Return [x, y] of the center of cell containing provided text 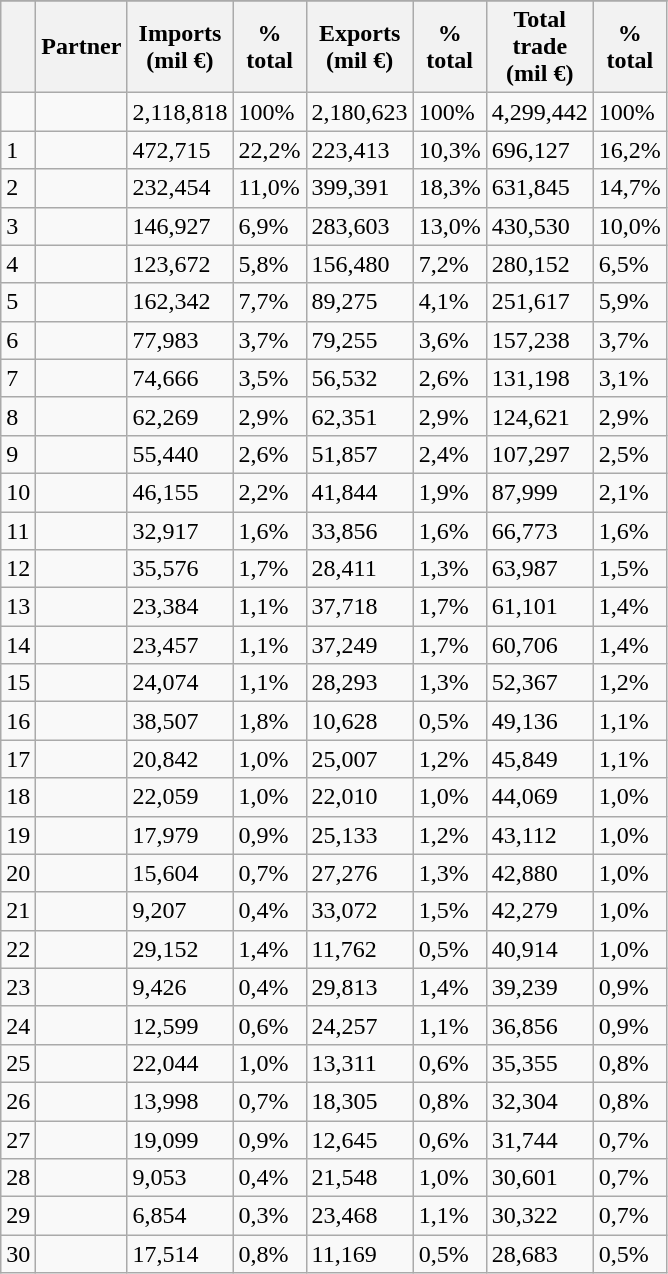
18,3% [450, 188]
107,297 [540, 454]
27,276 [360, 873]
44,069 [540, 797]
472,715 [180, 150]
3 [18, 226]
7,7% [270, 302]
11,762 [360, 949]
14 [18, 645]
24,074 [180, 683]
22 [18, 949]
37,249 [360, 645]
12,599 [180, 1025]
62,269 [180, 416]
124,621 [540, 416]
20 [18, 873]
8 [18, 416]
15,604 [180, 873]
9,426 [180, 987]
2,4% [450, 454]
45,849 [540, 759]
23,457 [180, 645]
40,914 [540, 949]
32,304 [540, 1101]
696,127 [540, 150]
32,917 [180, 531]
35,355 [540, 1063]
27 [18, 1139]
33,856 [360, 531]
430,530 [540, 226]
12 [18, 569]
33,072 [360, 911]
4,299,442 [540, 112]
87,999 [540, 492]
46,155 [180, 492]
11 [18, 531]
28 [18, 1178]
56,532 [360, 378]
14,7% [630, 188]
280,152 [540, 264]
17,979 [180, 835]
0,3% [270, 1216]
7 [18, 378]
25,007 [360, 759]
Imports(mil €) [180, 47]
29 [18, 1216]
5,9% [630, 302]
22,044 [180, 1063]
2,180,623 [360, 112]
9,207 [180, 911]
399,391 [360, 188]
Totaltrade(mil €) [540, 47]
2,118,818 [180, 112]
62,351 [360, 416]
23,468 [360, 1216]
Exports(mil €) [360, 47]
31,744 [540, 1139]
131,198 [540, 378]
19,099 [180, 1139]
146,927 [180, 226]
1,8% [270, 721]
60,706 [540, 645]
55,440 [180, 454]
7,2% [450, 264]
1,9% [450, 492]
21 [18, 911]
2,1% [630, 492]
1 [18, 150]
3,6% [450, 340]
16 [18, 721]
9,053 [180, 1178]
25,133 [360, 835]
13,998 [180, 1101]
6,854 [180, 1216]
30 [18, 1254]
66,773 [540, 531]
Partner [82, 47]
19 [18, 835]
29,152 [180, 949]
51,857 [360, 454]
30,601 [540, 1178]
35,576 [180, 569]
3,1% [630, 378]
37,718 [360, 607]
28,411 [360, 569]
17,514 [180, 1254]
10,628 [360, 721]
41,844 [360, 492]
631,845 [540, 188]
2,5% [630, 454]
36,856 [540, 1025]
63,987 [540, 569]
5,8% [270, 264]
251,617 [540, 302]
4,1% [450, 302]
2,2% [270, 492]
11,0% [270, 188]
74,666 [180, 378]
43,112 [540, 835]
283,603 [360, 226]
5 [18, 302]
23 [18, 987]
49,136 [540, 721]
232,454 [180, 188]
13,311 [360, 1063]
13 [18, 607]
25 [18, 1063]
13,0% [450, 226]
21,548 [360, 1178]
24,257 [360, 1025]
12,645 [360, 1139]
10,3% [450, 150]
77,983 [180, 340]
28,683 [540, 1254]
22,010 [360, 797]
30,322 [540, 1216]
162,342 [180, 302]
23,384 [180, 607]
4 [18, 264]
52,367 [540, 683]
26 [18, 1101]
18,305 [360, 1101]
11,169 [360, 1254]
29,813 [360, 987]
16,2% [630, 150]
38,507 [180, 721]
18 [18, 797]
22,059 [180, 797]
17 [18, 759]
61,101 [540, 607]
157,238 [540, 340]
3,5% [270, 378]
42,880 [540, 873]
2 [18, 188]
22,2% [270, 150]
223,413 [360, 150]
156,480 [360, 264]
6 [18, 340]
10,0% [630, 226]
24 [18, 1025]
6,9% [270, 226]
79,255 [360, 340]
15 [18, 683]
6,5% [630, 264]
10 [18, 492]
123,672 [180, 264]
89,275 [360, 302]
39,239 [540, 987]
42,279 [540, 911]
20,842 [180, 759]
28,293 [360, 683]
9 [18, 454]
